From the cell containing the given text, extract its center point as (x, y) coordinate. 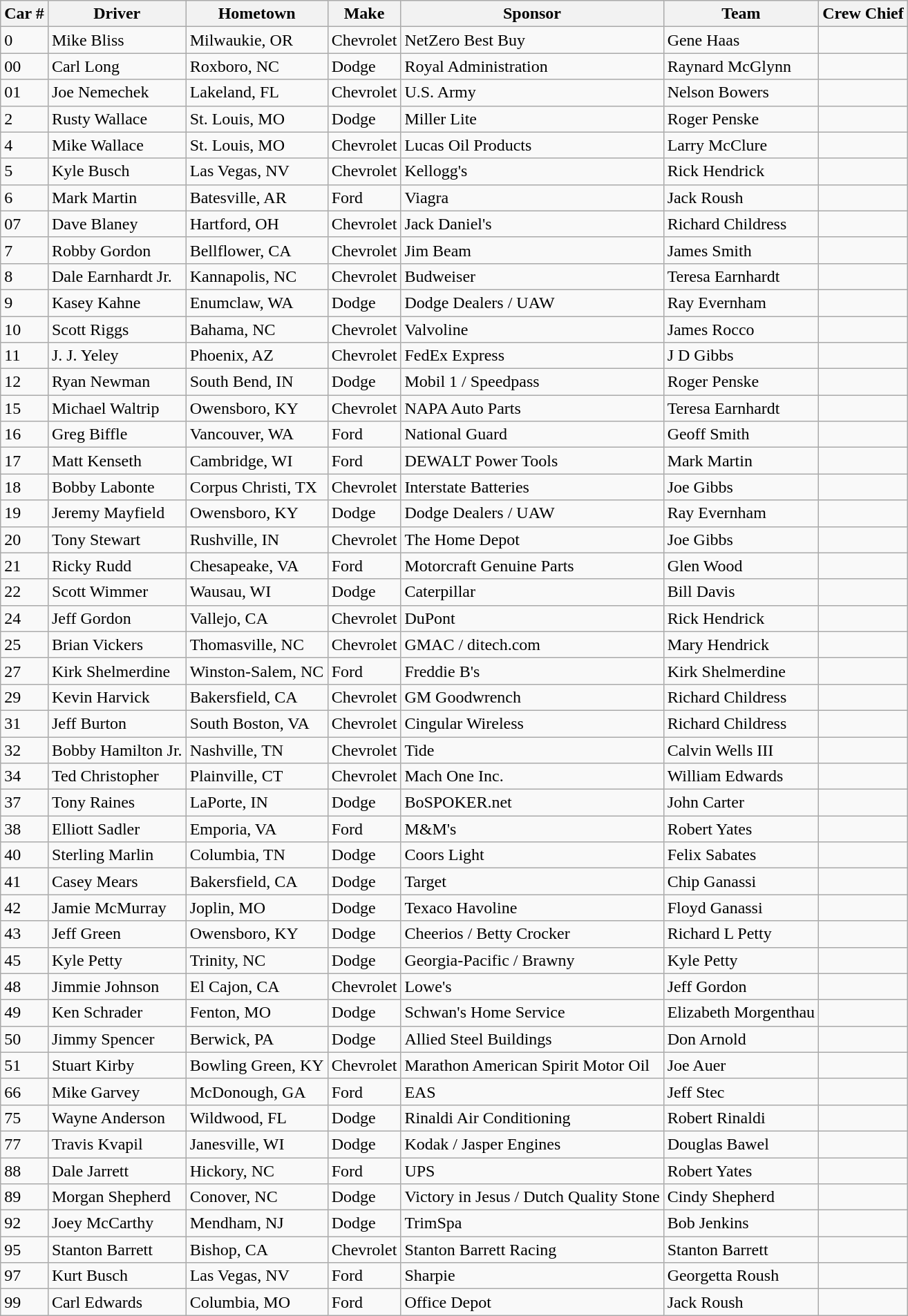
DEWALT Power Tools (532, 461)
Sharpie (532, 1276)
Bishop, CA (257, 1250)
Cindy Shepherd (741, 1197)
TrimSpa (532, 1223)
Bobby Hamilton Jr. (117, 750)
Interstate Batteries (532, 487)
Jeff Burton (117, 723)
Sterling Marlin (117, 855)
FedEx Express (532, 356)
Enumclaw, WA (257, 303)
Wausau, WI (257, 592)
Schwan's Home Service (532, 1013)
Ted Christopher (117, 776)
88 (25, 1171)
Felix Sabates (741, 855)
Fenton, MO (257, 1013)
8 (25, 276)
Make (364, 14)
2 (25, 119)
The Home Depot (532, 540)
43 (25, 934)
Mike Wallace (117, 145)
Geoff Smith (741, 435)
J D Gibbs (741, 356)
Ryan Newman (117, 382)
Motorcraft Genuine Parts (532, 566)
GMAC / ditech.com (532, 645)
21 (25, 566)
Budweiser (532, 276)
Driver (117, 14)
Victory in Jesus / Dutch Quality Stone (532, 1197)
Hickory, NC (257, 1171)
Raynard McGlynn (741, 66)
7 (25, 250)
19 (25, 513)
NetZero Best Buy (532, 40)
U.S. Army (532, 93)
Mendham, NJ (257, 1223)
John Carter (741, 803)
12 (25, 382)
Morgan Shepherd (117, 1197)
99 (25, 1302)
Douglas Bawel (741, 1144)
Cingular Wireless (532, 723)
Rusty Wallace (117, 119)
Jim Beam (532, 250)
J. J. Yeley (117, 356)
Emporia, VA (257, 829)
92 (25, 1223)
22 (25, 592)
Calvin Wells III (741, 750)
James Smith (741, 250)
11 (25, 356)
Caterpillar (532, 592)
Matt Kenseth (117, 461)
Rinaldi Air Conditioning (532, 1118)
Thomasville, NC (257, 645)
LaPorte, IN (257, 803)
31 (25, 723)
Glen Wood (741, 566)
Georgia-Pacific / Brawny (532, 960)
Corpus Christi, TX (257, 487)
Car # (25, 14)
Office Depot (532, 1302)
Bellflower, CA (257, 250)
32 (25, 750)
16 (25, 435)
Tide (532, 750)
77 (25, 1144)
Marathon American Spirit Motor Oil (532, 1065)
24 (25, 618)
Kasey Kahne (117, 303)
Kannapolis, NC (257, 276)
Rushville, IN (257, 540)
9 (25, 303)
El Cajon, CA (257, 986)
Ken Schrader (117, 1013)
Crew Chief (864, 14)
Bowling Green, KY (257, 1065)
Milwaukie, OR (257, 40)
Travis Kvapil (117, 1144)
Conover, NC (257, 1197)
Vancouver, WA (257, 435)
Dale Earnhardt Jr. (117, 276)
Joplin, MO (257, 908)
50 (25, 1039)
Jamie McMurray (117, 908)
Scott Wimmer (117, 592)
49 (25, 1013)
McDonough, GA (257, 1091)
Freddie B's (532, 671)
38 (25, 829)
45 (25, 960)
Allied Steel Buildings (532, 1039)
Ricky Rudd (117, 566)
Roxboro, NC (257, 66)
Greg Biffle (117, 435)
Gene Haas (741, 40)
DuPont (532, 618)
Carl Edwards (117, 1302)
Bobby Labonte (117, 487)
South Bend, IN (257, 382)
Mike Bliss (117, 40)
Target (532, 881)
27 (25, 671)
Kevin Harvick (117, 697)
07 (25, 224)
Tony Raines (117, 803)
UPS (532, 1171)
0 (25, 40)
Batesville, AR (257, 198)
Elizabeth Morgenthau (741, 1013)
66 (25, 1091)
Dave Blaney (117, 224)
Kellogg's (532, 171)
Valvoline (532, 330)
Robert Rinaldi (741, 1118)
Joe Auer (741, 1065)
01 (25, 93)
Kyle Busch (117, 171)
10 (25, 330)
Janesville, WI (257, 1144)
NAPA Auto Parts (532, 408)
Don Arnold (741, 1039)
Floyd Ganassi (741, 908)
Hartford, OH (257, 224)
Miller Lite (532, 119)
42 (25, 908)
Jimmy Spencer (117, 1039)
Stuart Kirby (117, 1065)
51 (25, 1065)
Carl Long (117, 66)
Sponsor (532, 14)
Dale Jarrett (117, 1171)
Chesapeake, VA (257, 566)
20 (25, 540)
Jeff Green (117, 934)
5 (25, 171)
41 (25, 881)
William Edwards (741, 776)
Jeff Stec (741, 1091)
Coors Light (532, 855)
Lakeland, FL (257, 93)
South Boston, VA (257, 723)
Kodak / Jasper Engines (532, 1144)
18 (25, 487)
BoSPOKER.net (532, 803)
29 (25, 697)
6 (25, 198)
Stanton Barrett Racing (532, 1250)
Larry McClure (741, 145)
Trinity, NC (257, 960)
00 (25, 66)
40 (25, 855)
Jeremy Mayfield (117, 513)
95 (25, 1250)
Mobil 1 / Speedpass (532, 382)
34 (25, 776)
Hometown (257, 14)
Wayne Anderson (117, 1118)
Bob Jenkins (741, 1223)
Columbia, TN (257, 855)
Lucas Oil Products (532, 145)
Nashville, TN (257, 750)
Joey McCarthy (117, 1223)
GM Goodwrench (532, 697)
Cheerios / Betty Crocker (532, 934)
Mary Hendrick (741, 645)
Jimmie Johnson (117, 986)
Berwick, PA (257, 1039)
Phoenix, AZ (257, 356)
Wildwood, FL (257, 1118)
48 (25, 986)
Kurt Busch (117, 1276)
Bill Davis (741, 592)
Plainville, CT (257, 776)
89 (25, 1197)
Royal Administration (532, 66)
Joe Nemechek (117, 93)
Columbia, MO (257, 1302)
Chip Ganassi (741, 881)
Richard L Petty (741, 934)
37 (25, 803)
75 (25, 1118)
Team (741, 14)
Jack Daniel's (532, 224)
4 (25, 145)
Casey Mears (117, 881)
Bahama, NC (257, 330)
Georgetta Roush (741, 1276)
17 (25, 461)
Lowe's (532, 986)
15 (25, 408)
Robby Gordon (117, 250)
Vallejo, CA (257, 618)
James Rocco (741, 330)
97 (25, 1276)
M&M's (532, 829)
EAS (532, 1091)
25 (25, 645)
National Guard (532, 435)
Scott Riggs (117, 330)
Winston-Salem, NC (257, 671)
Mike Garvey (117, 1091)
Tony Stewart (117, 540)
Mach One Inc. (532, 776)
Michael Waltrip (117, 408)
Elliott Sadler (117, 829)
Cambridge, WI (257, 461)
Brian Vickers (117, 645)
Viagra (532, 198)
Texaco Havoline (532, 908)
Nelson Bowers (741, 93)
